Provide the (x, y) coordinate of the cell's center where the given text is located.  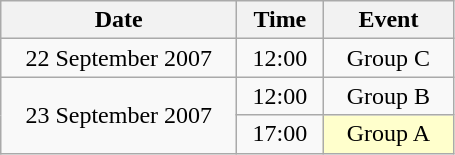
Time (280, 20)
Group C (388, 58)
17:00 (280, 134)
Group A (388, 134)
22 September 2007 (119, 58)
Group B (388, 96)
23 September 2007 (119, 115)
Event (388, 20)
Date (119, 20)
